From the cell containing the given text, extract its center point as [x, y] coordinate. 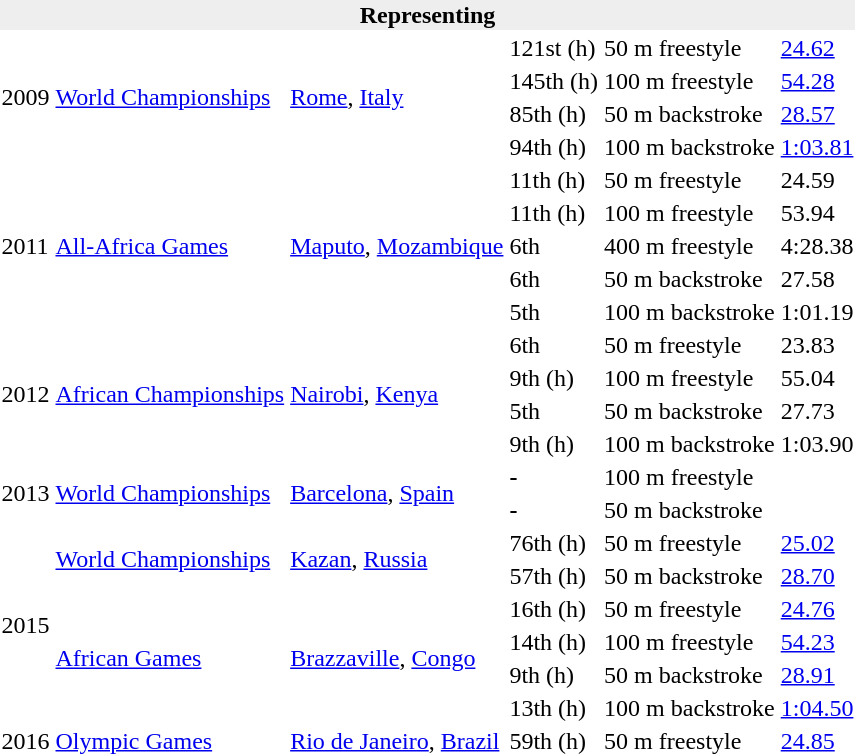
121st (h) [554, 48]
85th (h) [554, 114]
400 m freestyle [690, 246]
28.91 [817, 675]
Representing [428, 15]
African Championships [170, 394]
2015 [26, 626]
24.59 [817, 180]
African Games [170, 658]
4:28.38 [817, 246]
1:03.81 [817, 147]
25.02 [817, 543]
14th (h) [554, 642]
Barcelona, Spain [397, 494]
145th (h) [554, 81]
2012 [26, 394]
Brazzaville, Congo [397, 658]
55.04 [817, 378]
24.76 [817, 609]
13th (h) [554, 708]
Maputo, Mozambique [397, 246]
53.94 [817, 213]
2013 [26, 494]
23.83 [817, 345]
1:01.19 [817, 312]
28.70 [817, 576]
Rome, Italy [397, 98]
2009 [26, 98]
28.57 [817, 114]
27.58 [817, 279]
76th (h) [554, 543]
57th (h) [554, 576]
Kazan, Russia [397, 560]
All-Africa Games [170, 246]
16th (h) [554, 609]
24.62 [817, 48]
94th (h) [554, 147]
54.23 [817, 642]
Nairobi, Kenya [397, 394]
2011 [26, 246]
1:03.90 [817, 444]
27.73 [817, 411]
1:04.50 [817, 708]
54.28 [817, 81]
